Search for the cell housing the specified text and yield its (X, Y) center coordinate. 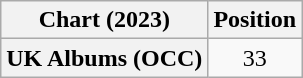
UK Albums (OCC) (104, 58)
Position (255, 20)
33 (255, 58)
Chart (2023) (104, 20)
